Capture the cell that displays the provided text and extract its [X, Y] central coordinate. 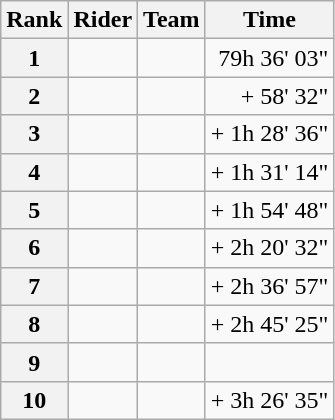
+ 2h 45' 25" [270, 324]
10 [34, 400]
+ 3h 26' 35" [270, 400]
Rider [103, 20]
7 [34, 286]
9 [34, 362]
+ 1h 54' 48" [270, 210]
2 [34, 96]
Time [270, 20]
4 [34, 172]
+ 2h 20' 32" [270, 248]
+ 2h 36' 57" [270, 286]
+ 1h 28' 36" [270, 134]
6 [34, 248]
79h 36' 03" [270, 58]
5 [34, 210]
+ 58' 32" [270, 96]
8 [34, 324]
+ 1h 31' 14" [270, 172]
1 [34, 58]
3 [34, 134]
Team [172, 20]
Rank [34, 20]
